Return [x, y] of the center of cell containing provided text 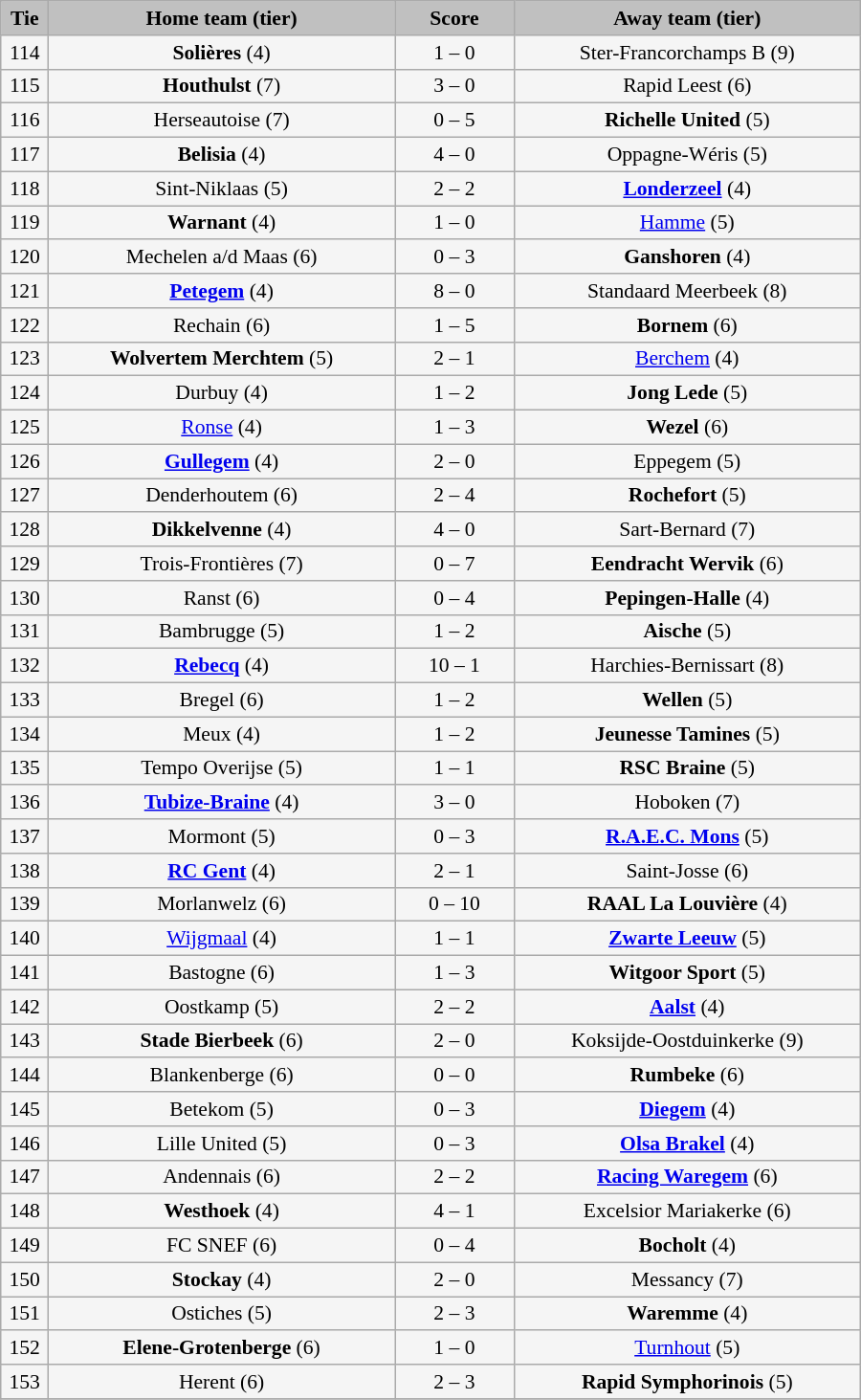
115 [25, 86]
Messancy (7) [687, 1279]
Gullegem (4) [222, 461]
Rochefort (5) [687, 496]
Belisia (4) [222, 155]
Jeunesse Tamines (5) [687, 734]
119 [25, 223]
Rumbeke (6) [687, 1076]
Betekom (5) [222, 1109]
Zwarte Leeuw (5) [687, 939]
126 [25, 461]
129 [25, 564]
Meux (4) [222, 734]
118 [25, 189]
133 [25, 700]
140 [25, 939]
Dikkelvenne (4) [222, 530]
Ronse (4) [222, 428]
147 [25, 1177]
Wolvertem Merchtem (5) [222, 359]
125 [25, 428]
Ganshoren (4) [687, 257]
Eppegem (5) [687, 461]
149 [25, 1246]
Diegem (4) [687, 1109]
Turnhout (5) [687, 1348]
Sint-Niklaas (5) [222, 189]
146 [25, 1144]
138 [25, 871]
Saint-Josse (6) [687, 871]
2 – 4 [455, 496]
Witgoor Sport (5) [687, 973]
10 – 1 [455, 666]
Aalst (4) [687, 1007]
FC SNEF (6) [222, 1246]
Durbuy (4) [222, 393]
Standaard Meerbeek (8) [687, 291]
139 [25, 904]
Away team (tier) [687, 18]
Morlanwelz (6) [222, 904]
Richelle United (5) [687, 121]
R.A.E.C. Mons (5) [687, 836]
Houthulst (7) [222, 86]
Herent (6) [222, 1382]
136 [25, 803]
Tie [25, 18]
Score [455, 18]
Jong Lede (5) [687, 393]
Rapid Symphorinois (5) [687, 1382]
137 [25, 836]
Bocholt (4) [687, 1246]
1 – 5 [455, 325]
Eendracht Wervik (6) [687, 564]
142 [25, 1007]
Rapid Leest (6) [687, 86]
Oppagne-Wéris (5) [687, 155]
148 [25, 1211]
4 – 1 [455, 1211]
Wezel (6) [687, 428]
120 [25, 257]
Harchies-Bernissart (8) [687, 666]
RSC Braine (5) [687, 768]
143 [25, 1041]
Petegem (4) [222, 291]
Andennais (6) [222, 1177]
123 [25, 359]
Home team (tier) [222, 18]
0 – 5 [455, 121]
Waremme (4) [687, 1314]
Tubize-Braine (4) [222, 803]
Aische (5) [687, 632]
Excelsior Mariakerke (6) [687, 1211]
Tempo Overijse (5) [222, 768]
Solières (4) [222, 53]
114 [25, 53]
135 [25, 768]
0 – 7 [455, 564]
128 [25, 530]
130 [25, 598]
Mechelen a/d Maas (6) [222, 257]
Trois-Frontières (7) [222, 564]
Wijgmaal (4) [222, 939]
8 – 0 [455, 291]
RC Gent (4) [222, 871]
Bornem (6) [687, 325]
Elene-Grotenberge (6) [222, 1348]
124 [25, 393]
131 [25, 632]
Lille United (5) [222, 1144]
150 [25, 1279]
151 [25, 1314]
Koksijde-Oostduinkerke (9) [687, 1041]
Oostkamp (5) [222, 1007]
Warnant (4) [222, 223]
Sart-Bernard (7) [687, 530]
127 [25, 496]
121 [25, 291]
RAAL La Louvière (4) [687, 904]
Herseautoise (7) [222, 121]
Ranst (6) [222, 598]
Ster-Francorchamps B (9) [687, 53]
Rechain (6) [222, 325]
Ostiches (5) [222, 1314]
122 [25, 325]
152 [25, 1348]
Stade Bierbeek (6) [222, 1041]
Stockay (4) [222, 1279]
Wellen (5) [687, 700]
Olsa Brakel (4) [687, 1144]
0 – 0 [455, 1076]
Pepingen-Halle (4) [687, 598]
153 [25, 1382]
0 – 10 [455, 904]
145 [25, 1109]
132 [25, 666]
Berchem (4) [687, 359]
Blankenberge (6) [222, 1076]
Londerzeel (4) [687, 189]
116 [25, 121]
Rebecq (4) [222, 666]
Westhoek (4) [222, 1211]
Denderhoutem (6) [222, 496]
Mormont (5) [222, 836]
Hoboken (7) [687, 803]
Racing Waregem (6) [687, 1177]
Hamme (5) [687, 223]
Bastogne (6) [222, 973]
134 [25, 734]
144 [25, 1076]
Bambrugge (5) [222, 632]
Bregel (6) [222, 700]
117 [25, 155]
141 [25, 973]
